Find where the given text appears and provide that cell's center as (x, y) coordinate. 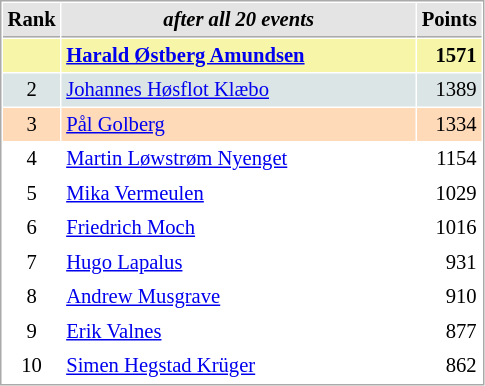
7 (32, 262)
910 (449, 296)
1571 (449, 56)
Simen Hegstad Krüger (239, 366)
Pål Golberg (239, 124)
Martin Løwstrøm Nyenget (239, 158)
6 (32, 228)
1029 (449, 194)
8 (32, 296)
877 (449, 332)
1016 (449, 228)
3 (32, 124)
Friedrich Moch (239, 228)
4 (32, 158)
after all 20 events (239, 20)
10 (32, 366)
Andrew Musgrave (239, 296)
Points (449, 20)
2 (32, 90)
862 (449, 366)
Harald Østberg Amundsen (239, 56)
9 (32, 332)
Johannes Høsflot Klæbo (239, 90)
5 (32, 194)
1154 (449, 158)
1389 (449, 90)
Erik Valnes (239, 332)
Rank (32, 20)
931 (449, 262)
Mika Vermeulen (239, 194)
Hugo Lapalus (239, 262)
1334 (449, 124)
